Pinpoint the cell where the given text exists, returning its (X, Y) midpoint coordinate. 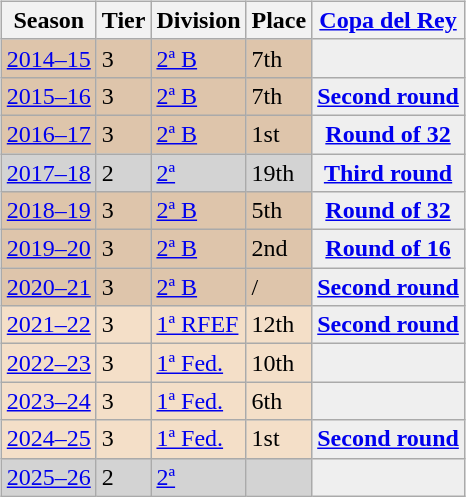
2024–25 (48, 439)
2022–23 (48, 363)
2021–22 (48, 325)
5th (279, 211)
2015–16 (48, 96)
2017–18 (48, 173)
Third round (388, 173)
Place (279, 20)
19th (279, 173)
Division (198, 20)
2023–24 (48, 401)
2019–20 (48, 249)
2020–21 (48, 287)
2016–17 (48, 134)
Season (48, 20)
10th (279, 363)
2014–15 (48, 58)
12th (279, 325)
Round of 16 (388, 249)
1ª RFEF (198, 325)
2025–26 (48, 477)
2nd (279, 249)
6th (279, 401)
/ (279, 287)
2018–19 (48, 211)
Tier (124, 20)
Copa del Rey (388, 20)
